Return [x, y] of the center of cell containing provided text 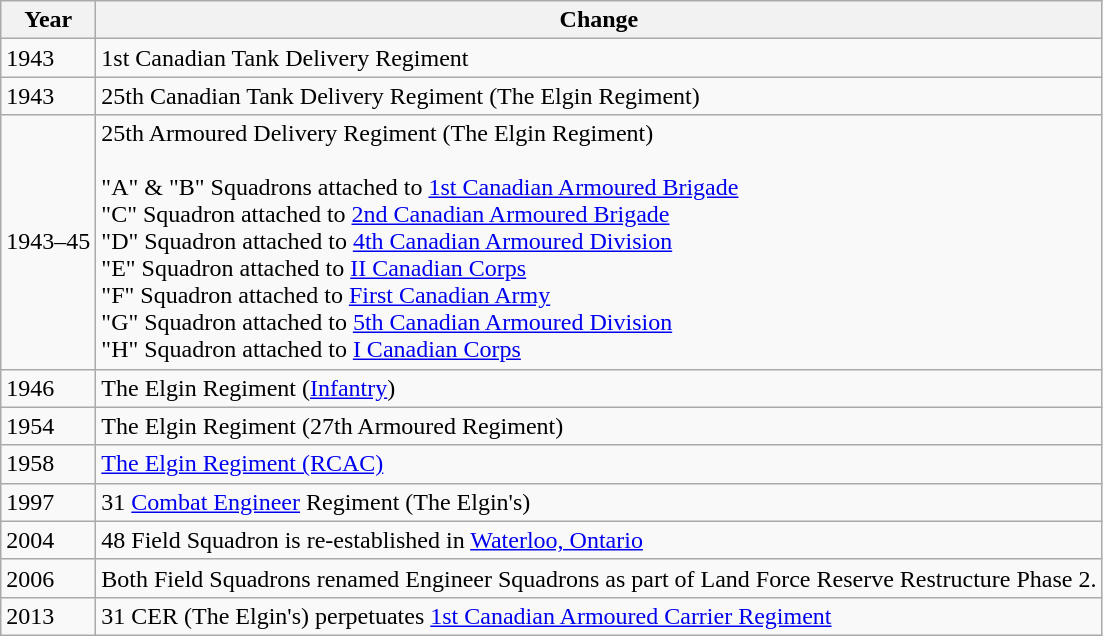
2004 [48, 540]
Year [48, 20]
The Elgin Regiment (27th Armoured Regiment) [599, 426]
The Elgin Regiment (RCAC) [599, 464]
1958 [48, 464]
1997 [48, 502]
1st Canadian Tank Delivery Regiment [599, 58]
1954 [48, 426]
The Elgin Regiment (Infantry) [599, 388]
1943–45 [48, 242]
Change [599, 20]
31 CER (The Elgin's) perpetuates 1st Canadian Armoured Carrier Regiment [599, 616]
25th Canadian Tank Delivery Regiment (The Elgin Regiment) [599, 96]
2013 [48, 616]
48 Field Squadron is re-established in Waterloo, Ontario [599, 540]
1946 [48, 388]
31 Combat Engineer Regiment (The Elgin's) [599, 502]
Both Field Squadrons renamed Engineer Squadrons as part of Land Force Reserve Restructure Phase 2. [599, 578]
2006 [48, 578]
